For the text-containing cell, return its midpoint in (x, y) coordinate format. 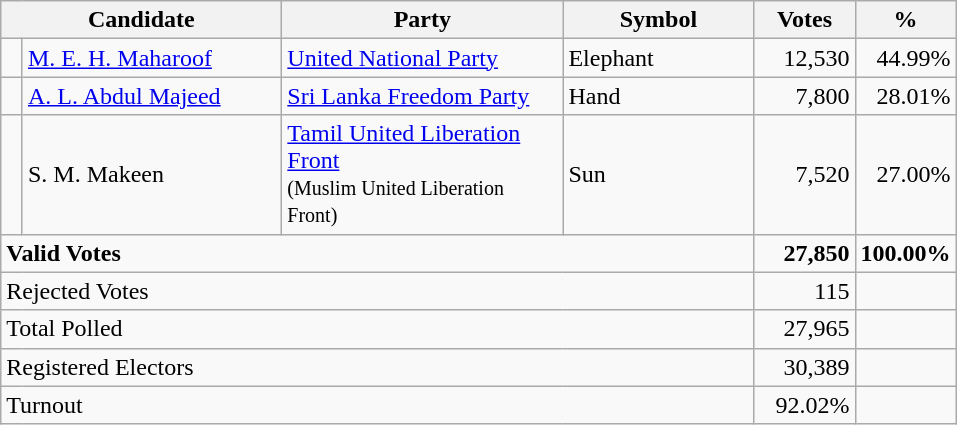
27,850 (804, 253)
M. E. H. Maharoof (152, 58)
44.99% (906, 58)
Tamil United Liberation Front(Muslim United Liberation Front) (422, 174)
28.01% (906, 96)
Sri Lanka Freedom Party (422, 96)
Symbol (658, 20)
Valid Votes (378, 253)
115 (804, 291)
30,389 (804, 367)
100.00% (906, 253)
A. L. Abdul Majeed (152, 96)
Elephant (658, 58)
Total Polled (378, 329)
27,965 (804, 329)
Turnout (378, 405)
% (906, 20)
United National Party (422, 58)
S. M. Makeen (152, 174)
Party (422, 20)
7,520 (804, 174)
7,800 (804, 96)
92.02% (804, 405)
12,530 (804, 58)
Hand (658, 96)
27.00% (906, 174)
Rejected Votes (378, 291)
Sun (658, 174)
Candidate (142, 20)
Registered Electors (378, 367)
Votes (804, 20)
